Scan for the cell matching the given text and deliver its [x, y] coordinate at center. 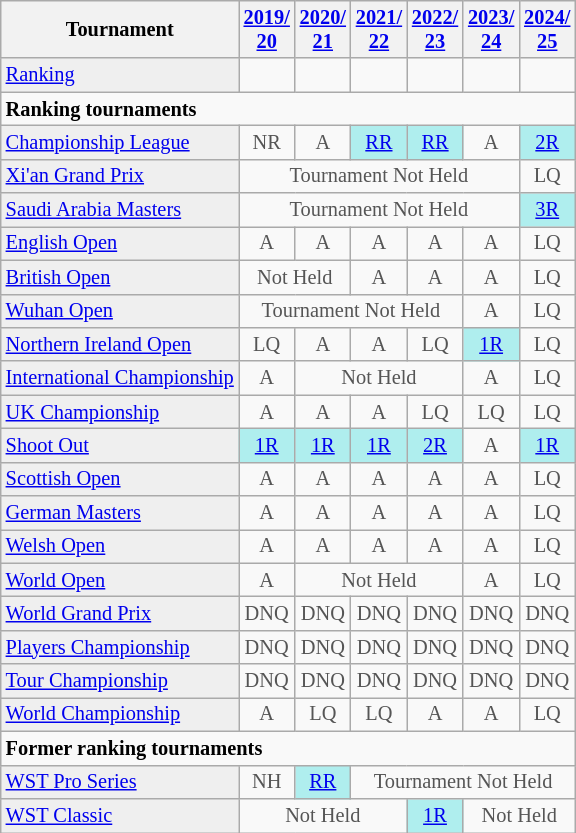
Xi'an Grand Prix [120, 176]
International Championship [120, 378]
Players Championship [120, 647]
Ranking [120, 75]
2023/24 [491, 29]
English Open [120, 243]
German Masters [120, 513]
2021/22 [379, 29]
NR [267, 142]
Wuhan Open [120, 311]
Scottish Open [120, 479]
World Open [120, 580]
Saudi Arabia Masters [120, 210]
Championship League [120, 142]
Tournament [120, 29]
Shoot Out [120, 445]
UK Championship [120, 412]
2024/25 [547, 29]
2022/23 [435, 29]
Tour Championship [120, 681]
World Grand Prix [120, 613]
World Championship [120, 714]
British Open [120, 277]
2020/21 [323, 29]
Welsh Open [120, 546]
Ranking tournaments [288, 109]
Northern Ireland Open [120, 344]
3R [547, 210]
2019/20 [267, 29]
Former ranking tournaments [288, 748]
WST Classic [120, 815]
NH [267, 782]
WST Pro Series [120, 782]
